Determine the [x, y] coordinate at the center of the cell enclosing the given text.  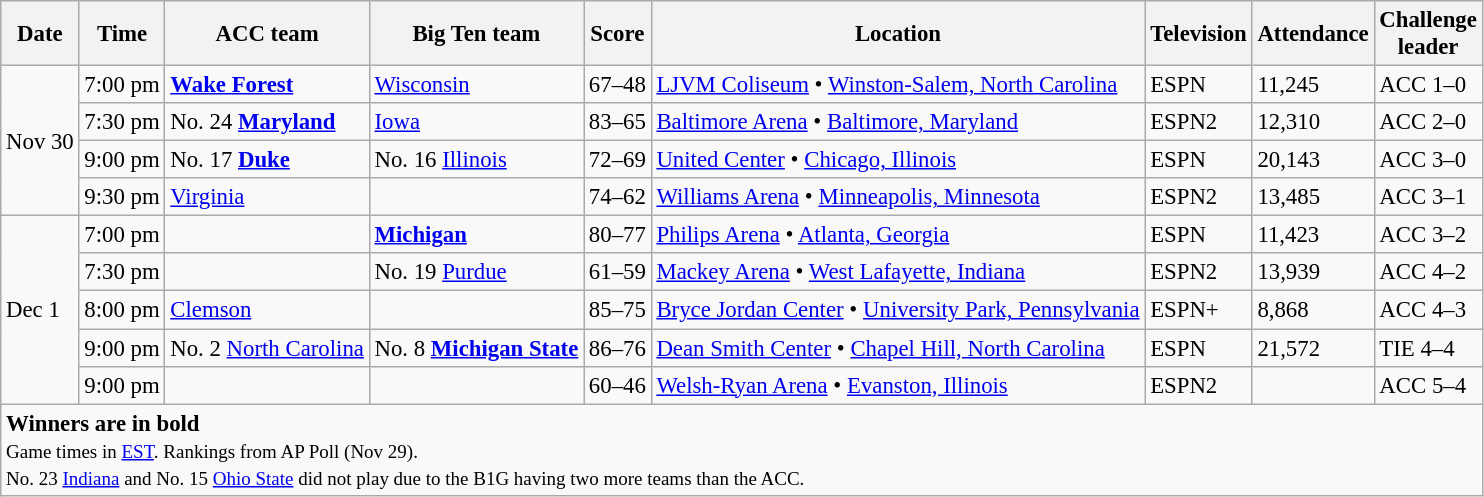
United Center • Chicago, Illinois [898, 160]
61–59 [618, 273]
Big Ten team [476, 34]
No. 17 Duke [267, 160]
ACC 3–0 [1428, 160]
12,310 [1313, 122]
Time [122, 34]
ESPN+ [1198, 310]
20,143 [1313, 160]
Baltimore Arena • Baltimore, Maryland [898, 122]
ACC 4–3 [1428, 310]
ACC 3–2 [1428, 235]
Nov 30 [40, 141]
Clemson [267, 310]
86–76 [618, 348]
21,572 [1313, 348]
Virginia [267, 197]
No. 24 Maryland [267, 122]
80–77 [618, 235]
Wisconsin [476, 85]
11,245 [1313, 85]
No. 16 Illinois [476, 160]
LJVM Coliseum • Winston-Salem, North Carolina [898, 85]
Score [618, 34]
Dec 1 [40, 310]
ACC 2–0 [1428, 122]
TIE 4–4 [1428, 348]
Philips Arena • Atlanta, Georgia [898, 235]
85–75 [618, 310]
72–69 [618, 160]
Challengeleader [1428, 34]
13,939 [1313, 273]
Mackey Arena • West Lafayette, Indiana [898, 273]
11,423 [1313, 235]
ACC 5–4 [1428, 385]
ACC 3–1 [1428, 197]
No. 2 North Carolina [267, 348]
67–48 [618, 85]
74–62 [618, 197]
ACC 1–0 [1428, 85]
Welsh-Ryan Arena • Evanston, Illinois [898, 385]
Date [40, 34]
ACC team [267, 34]
Dean Smith Center • Chapel Hill, North Carolina [898, 348]
Williams Arena • Minneapolis, Minnesota [898, 197]
Attendance [1313, 34]
9:30 pm [122, 197]
8:00 pm [122, 310]
Bryce Jordan Center • University Park, Pennsylvania [898, 310]
Television [1198, 34]
No. 19 Purdue [476, 273]
ACC 4–2 [1428, 273]
8,868 [1313, 310]
13,485 [1313, 197]
Location [898, 34]
Iowa [476, 122]
Wake Forest [267, 85]
No. 8 Michigan State [476, 348]
83–65 [618, 122]
Michigan [476, 235]
60–46 [618, 385]
